Return (x, y) of the center of cell containing provided text 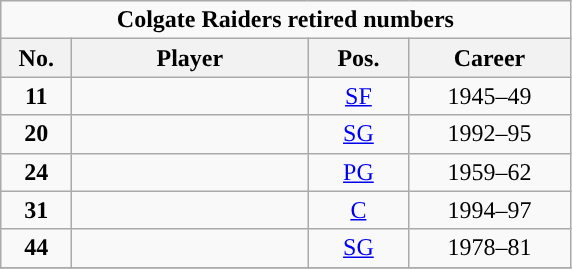
PG (358, 172)
44 (36, 248)
Pos. (358, 58)
Player (190, 58)
Career (490, 58)
1959–62 (490, 172)
11 (36, 96)
C (358, 210)
1978–81 (490, 248)
Colgate Raiders retired numbers (286, 20)
1994–97 (490, 210)
31 (36, 210)
24 (36, 172)
1945–49 (490, 96)
1992–95 (490, 134)
No. (36, 58)
SF (358, 96)
20 (36, 134)
